Capture the cell that displays the provided text and extract its [X, Y] central coordinate. 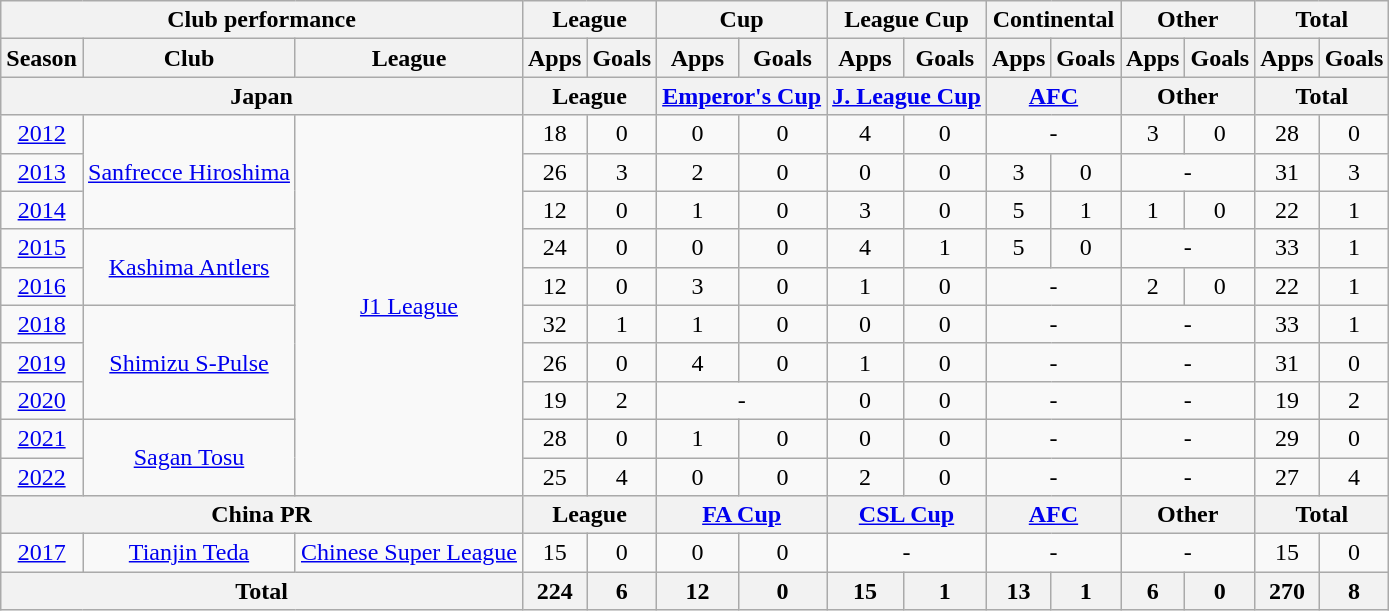
Continental [1053, 20]
Tianjin Teda [188, 553]
2018 [42, 324]
2013 [42, 172]
18 [554, 134]
J1 League [408, 306]
8 [1354, 591]
29 [1287, 438]
China PR [262, 515]
2020 [42, 400]
Shimizu S-Pulse [188, 362]
32 [554, 324]
League Cup [907, 20]
27 [1287, 477]
Club performance [262, 20]
2016 [42, 286]
CSL Cup [907, 515]
FA Cup [742, 515]
Cup [742, 20]
Club [188, 58]
Sanfrecce Hiroshima [188, 172]
24 [554, 248]
Season [42, 58]
J. League Cup [907, 96]
2012 [42, 134]
13 [1018, 591]
2015 [42, 248]
2019 [42, 362]
2017 [42, 553]
2014 [42, 210]
2021 [42, 438]
Sagan Tosu [188, 457]
270 [1287, 591]
Kashima Antlers [188, 267]
2022 [42, 477]
25 [554, 477]
Chinese Super League [408, 553]
Emperor's Cup [742, 96]
224 [554, 591]
Japan [262, 96]
